Output the (x, y) coordinate of the center of the cell containing the given text.  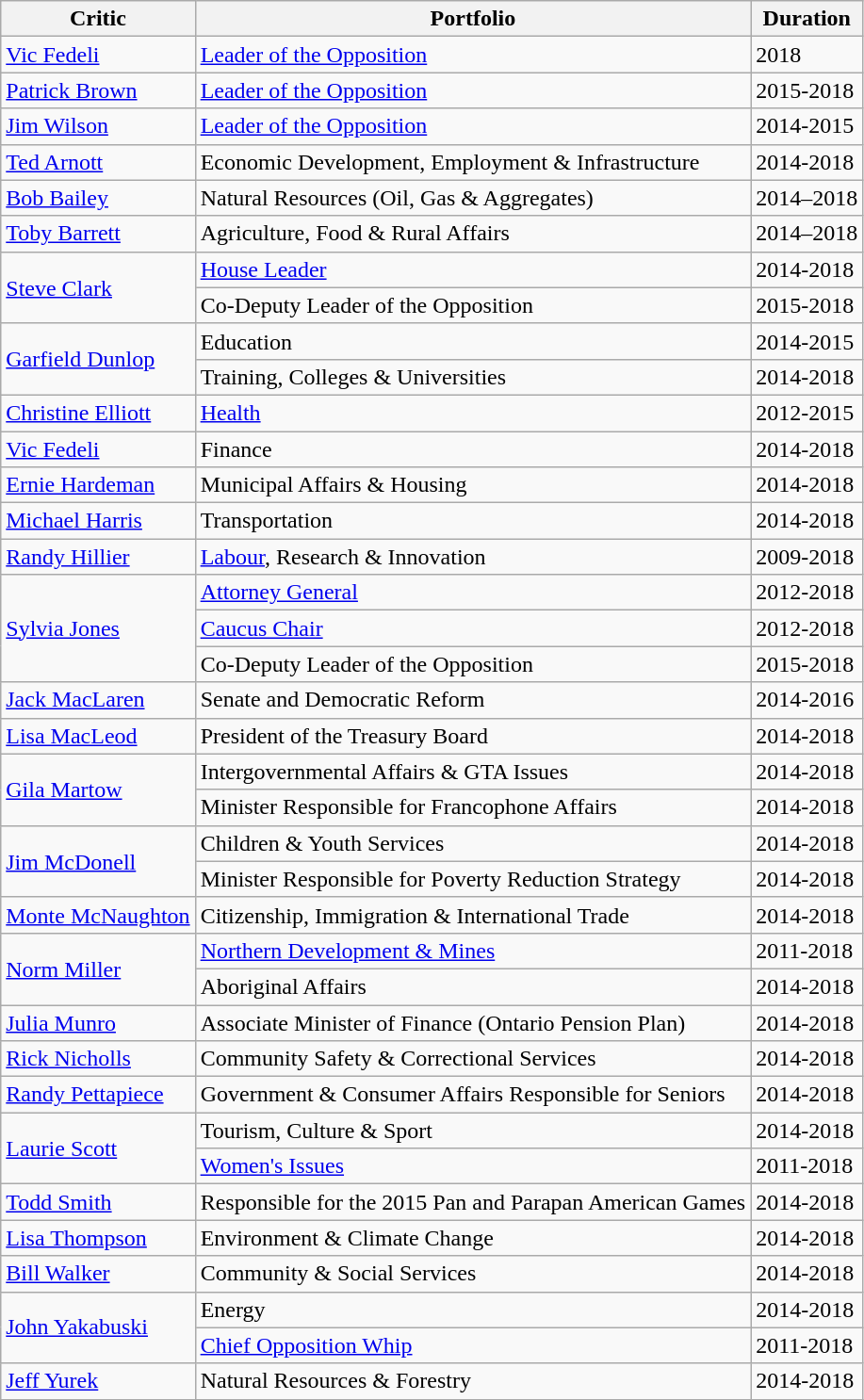
2009-2018 (807, 557)
Caucus Chair (473, 628)
Ernie Hardeman (98, 485)
2012-2015 (807, 413)
Environment & Climate Change (473, 1238)
Minister Responsible for Poverty Reduction Strategy (473, 879)
Senate and Democratic Reform (473, 700)
Labour, Research & Innovation (473, 557)
Natural Resources & Forestry (473, 1381)
Bob Bailey (98, 198)
John Yakabuski (98, 1327)
Citizenship, Immigration & International Trade (473, 915)
Minister Responsible for Francophone Affairs (473, 807)
Attorney General (473, 593)
Julia Munro (98, 1022)
Children & Youth Services (473, 843)
Agriculture, Food & Rural Affairs (473, 234)
Education (473, 341)
Training, Colleges & Universities (473, 377)
Jim McDonell (98, 861)
Patrick Brown (98, 90)
Critic (98, 19)
Finance (473, 449)
Women's Issues (473, 1166)
Natural Resources (Oil, Gas & Aggregates) (473, 198)
Government & Consumer Affairs Responsible for Seniors (473, 1095)
Sylvia Jones (98, 628)
President of the Treasury Board (473, 736)
Christine Elliott (98, 413)
2014-2016 (807, 700)
Garfield Dunlop (98, 359)
2018 (807, 55)
Toby Barrett (98, 234)
Jack MacLaren (98, 700)
Randy Pettapiece (98, 1095)
Transportation (473, 521)
Lisa Thompson (98, 1238)
Energy (473, 1310)
Jeff Yurek (98, 1381)
Monte McNaughton (98, 915)
Todd Smith (98, 1202)
Community & Social Services (473, 1274)
Randy Hillier (98, 557)
Duration (807, 19)
Associate Minister of Finance (Ontario Pension Plan) (473, 1022)
Michael Harris (98, 521)
Community Safety & Correctional Services (473, 1059)
Ted Arnott (98, 162)
Bill Walker (98, 1274)
Steve Clark (98, 287)
Rick Nicholls (98, 1059)
Aboriginal Affairs (473, 986)
Jim Wilson (98, 126)
Portfolio (473, 19)
Intergovernmental Affairs & GTA Issues (473, 772)
Gila Martow (98, 790)
Municipal Affairs & Housing (473, 485)
Responsible for the 2015 Pan and Parapan American Games (473, 1202)
Economic Development, Employment & Infrastructure (473, 162)
House Leader (473, 269)
Lisa MacLeod (98, 736)
Tourism, Culture & Sport (473, 1131)
Health (473, 413)
Northern Development & Mines (473, 951)
Chief Opposition Whip (473, 1345)
Laurie Scott (98, 1148)
Norm Miller (98, 969)
